Find where the given text appears and provide that cell's center as [x, y] coordinate. 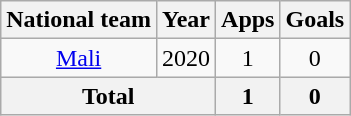
National team [79, 20]
Goals [315, 20]
2020 [186, 58]
Total [108, 96]
Mali [79, 58]
Apps [248, 20]
Year [186, 20]
